Capture the cell that displays the provided text and extract its (x, y) central coordinate. 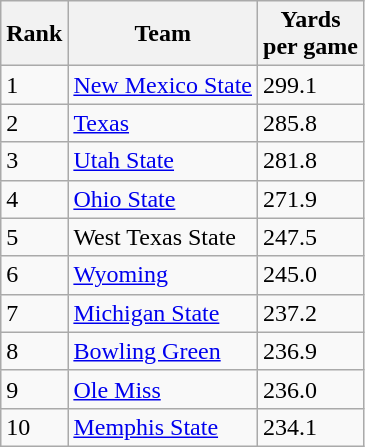
Ohio State (163, 199)
245.0 (311, 275)
Utah State (163, 161)
237.2 (311, 313)
Ole Miss (163, 389)
Yardsper game (311, 34)
Michigan State (163, 313)
New Mexico State (163, 85)
Rank (34, 34)
285.8 (311, 123)
3 (34, 161)
Bowling Green (163, 351)
5 (34, 237)
8 (34, 351)
10 (34, 427)
Wyoming (163, 275)
2 (34, 123)
West Texas State (163, 237)
281.8 (311, 161)
247.5 (311, 237)
4 (34, 199)
Texas (163, 123)
Team (163, 34)
7 (34, 313)
1 (34, 85)
271.9 (311, 199)
9 (34, 389)
299.1 (311, 85)
Memphis State (163, 427)
234.1 (311, 427)
236.0 (311, 389)
236.9 (311, 351)
6 (34, 275)
